Capture the cell that displays the provided text and extract its (x, y) central coordinate. 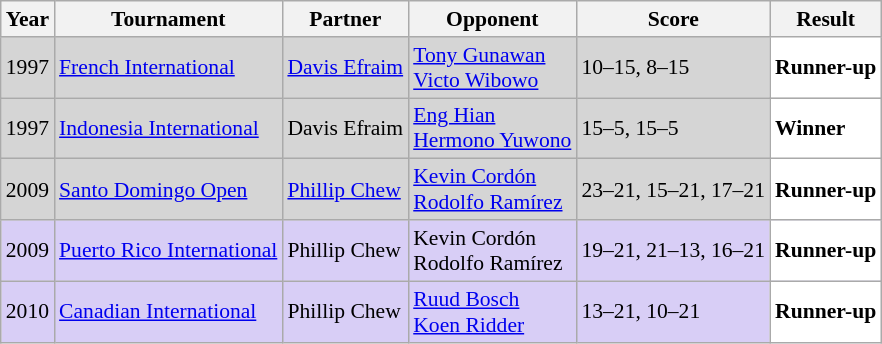
Opponent (492, 19)
10–15, 8–15 (673, 68)
Tournament (168, 19)
Indonesia International (168, 128)
Score (673, 19)
Puerto Rico International (168, 250)
Eng Hian Hermono Yuwono (492, 128)
2010 (28, 312)
Year (28, 19)
19–21, 21–13, 16–21 (673, 250)
Canadian International (168, 312)
Result (826, 19)
Winner (826, 128)
13–21, 10–21 (673, 312)
French International (168, 68)
Tony Gunawan Victo Wibowo (492, 68)
Ruud Bosch Koen Ridder (492, 312)
23–21, 15–21, 17–21 (673, 190)
Santo Domingo Open (168, 190)
Partner (345, 19)
15–5, 15–5 (673, 128)
